Provide the (X, Y) coordinate of the cell's center where the given text is located.  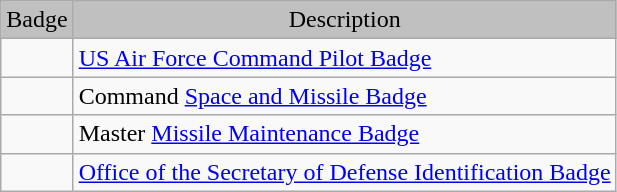
US Air Force Command Pilot Badge (344, 58)
Badge (37, 20)
Office of the Secretary of Defense Identification Badge (344, 172)
Command Space and Missile Badge (344, 96)
Master Missile Maintenance Badge (344, 134)
Description (344, 20)
